Scan for the cell matching the given text and deliver its [x, y] coordinate at center. 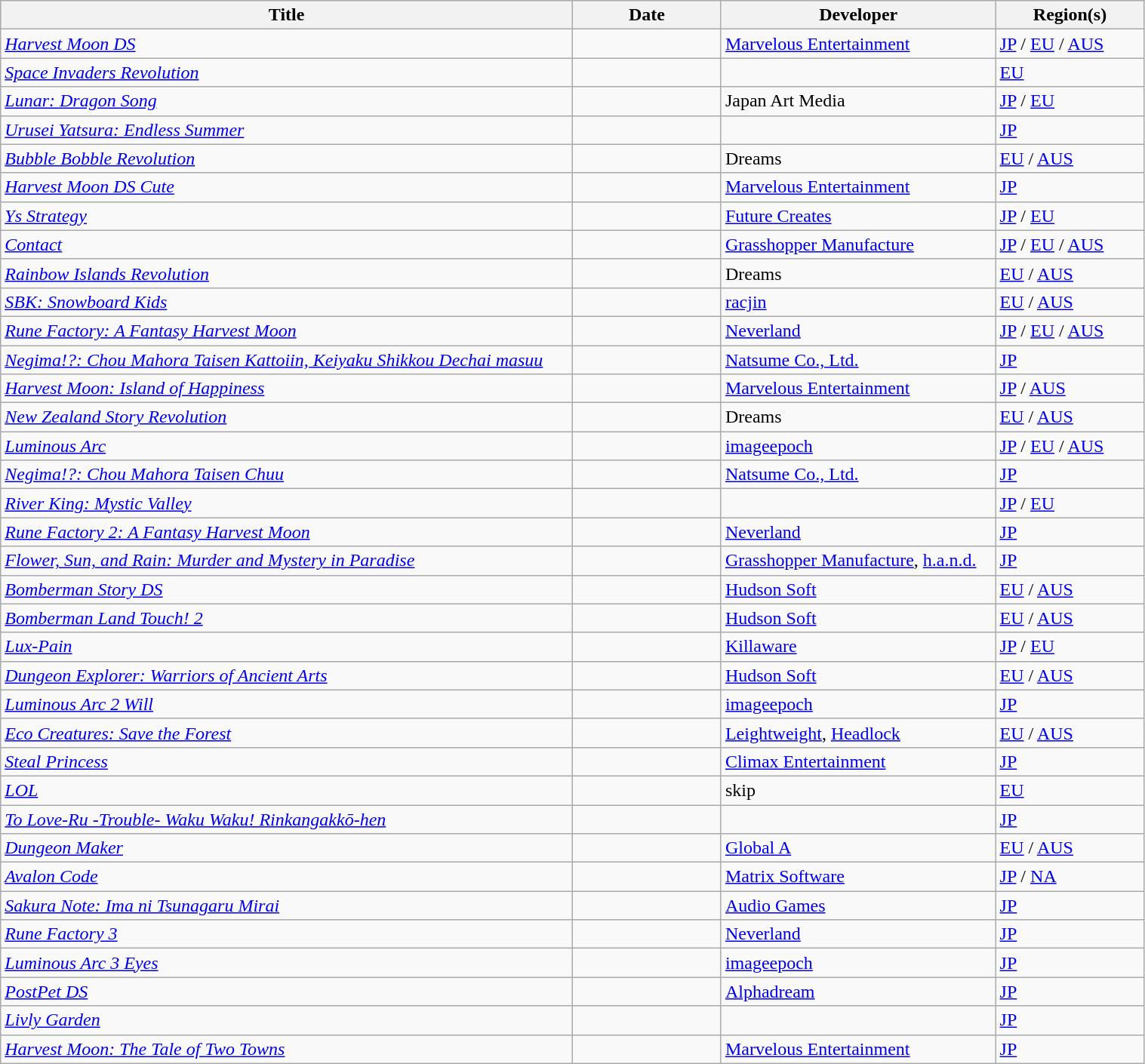
Grasshopper Manufacture, h.a.n.d. [858, 561]
Grasshopper Manufacture [858, 244]
Matrix Software [858, 877]
Developer [858, 15]
Dungeon Maker [287, 848]
Dungeon Explorer: Warriors of Ancient Arts [287, 675]
skip [858, 790]
Lux-Pain [287, 647]
Bubble Bobble Revolution [287, 158]
Region(s) [1070, 15]
racjin [858, 302]
Climax Entertainment [858, 761]
Luminous Arc [287, 446]
Luminous Arc 2 Will [287, 704]
Flower, Sun, and Rain: Murder and Mystery in Paradise [287, 561]
Ys Strategy [287, 216]
Urusei Yatsura: Endless Summer [287, 130]
Negima!?: Chou Mahora Taisen Chuu [287, 475]
Negima!?: Chou Mahora Taisen Kattoiin, Keiyaku Shikkou Dechai masuu [287, 360]
PostPet DS [287, 992]
Rune Factory 3 [287, 934]
Future Creates [858, 216]
LOL [287, 790]
JP / AUS [1070, 389]
JP / NA [1070, 877]
Title [287, 15]
Leightweight, Headlock [858, 733]
Harvest Moon: Island of Happiness [287, 389]
Harvest Moon: The Tale of Two Towns [287, 1049]
New Zealand Story Revolution [287, 417]
Eco Creatures: Save the Forest [287, 733]
SBK: Snowboard Kids [287, 302]
Japan Art Media [858, 101]
Rune Factory: A Fantasy Harvest Moon [287, 331]
Harvest Moon DS [287, 44]
Global A [858, 848]
Sakura Note: Ima ni Tsunagaru Mirai [287, 906]
Rainbow Islands Revolution [287, 273]
Killaware [858, 647]
To Love-Ru -Trouble- Waku Waku! Rinkangakkō-hen [287, 819]
Audio Games [858, 906]
Contact [287, 244]
Bomberman Land Touch! 2 [287, 618]
Date [646, 15]
Space Invaders Revolution [287, 72]
Avalon Code [287, 877]
Harvest Moon DS Cute [287, 187]
Livly Garden [287, 1020]
Rune Factory 2: A Fantasy Harvest Moon [287, 532]
Alphadream [858, 992]
Bomberman Story DS [287, 589]
Lunar: Dragon Song [287, 101]
Luminous Arc 3 Eyes [287, 963]
River King: Mystic Valley [287, 503]
Steal Princess [287, 761]
